Locate the cell with the specified text and output its (x, y) center coordinate. 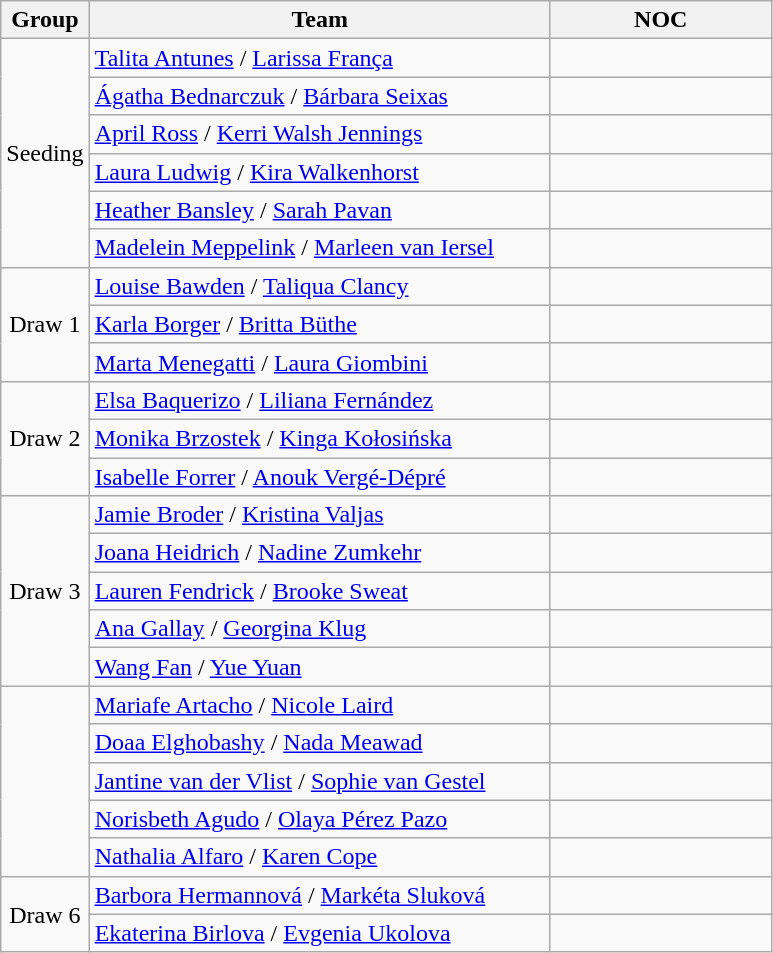
Ana Gallay / Georgina Klug (320, 629)
Draw 3 (45, 591)
Nathalia Alfaro / Karen Cope (320, 857)
April Ross / Kerri Walsh Jennings (320, 134)
Monika Brzostek / Kinga Kołosińska (320, 438)
Norisbeth Agudo / Olaya Pérez Pazo (320, 819)
Mariafe Artacho / Nicole Laird (320, 705)
Joana Heidrich / Nadine Zumkehr (320, 553)
NOC (660, 20)
Heather Bansley / Sarah Pavan (320, 210)
Talita Antunes / Larissa França (320, 58)
Doaa Elghobashy / Nada Meawad (320, 743)
Lauren Fendrick / Brooke Sweat (320, 591)
Karla Borger / Britta Büthe (320, 324)
Team (320, 20)
Barbora Hermannová / Markéta Sluková (320, 895)
Draw 2 (45, 438)
Draw 6 (45, 914)
Madelein Meppelink / Marleen van Iersel (320, 248)
Group (45, 20)
Wang Fan / Yue Yuan (320, 667)
Elsa Baquerizo / Liliana Fernández (320, 400)
Draw 1 (45, 324)
Ekaterina Birlova / Evgenia Ukolova (320, 933)
Isabelle Forrer / Anouk Vergé-Dépré (320, 477)
Louise Bawden / Taliqua Clancy (320, 286)
Marta Menegatti / Laura Giombini (320, 362)
Ágatha Bednarczuk / Bárbara Seixas (320, 96)
Jamie Broder / Kristina Valjas (320, 515)
Seeding (45, 153)
Jantine van der Vlist / Sophie van Gestel (320, 781)
Laura Ludwig / Kira Walkenhorst (320, 172)
